Search for the cell housing the specified text and yield its (X, Y) center coordinate. 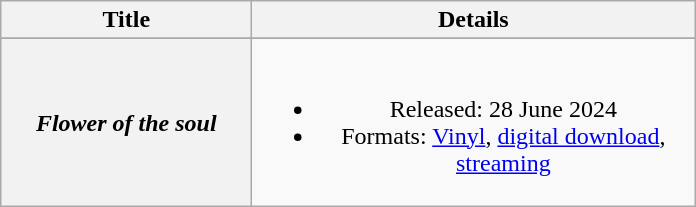
Released: 28 June 2024Formats: Vinyl, digital download, streaming (474, 122)
Title (126, 20)
Details (474, 20)
Flower of the soul (126, 122)
